Pinpoint the cell where the given text exists, returning its (x, y) midpoint coordinate. 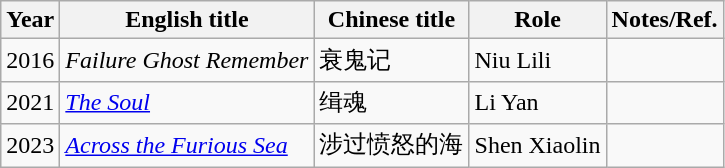
The Soul (187, 102)
English title (187, 20)
2021 (30, 102)
Chinese title (392, 20)
Across the Furious Sea (187, 146)
衰鬼记 (392, 60)
Year (30, 20)
Failure Ghost Remember (187, 60)
2023 (30, 146)
Notes/Ref. (664, 20)
Shen Xiaolin (538, 146)
缉魂 (392, 102)
涉过愤怒的海 (392, 146)
Niu Lili (538, 60)
2016 (30, 60)
Role (538, 20)
Li Yan (538, 102)
